Capture the cell that displays the provided text and extract its (X, Y) central coordinate. 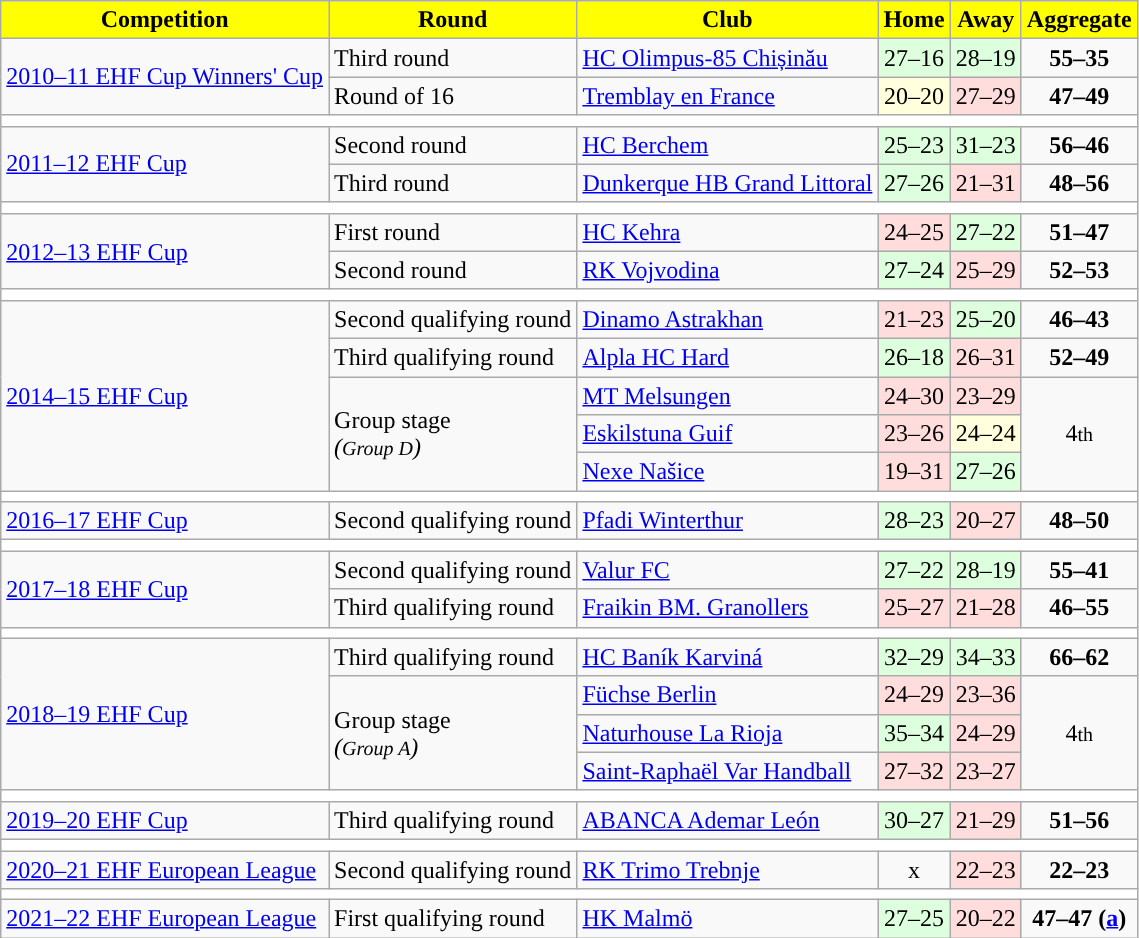
20–22 (986, 919)
23–36 (986, 695)
55–35 (1079, 58)
Dunkerque HB Grand Littoral (728, 183)
HC Olimpus-85 Chișinău (728, 58)
48–50 (1079, 521)
Saint-Raphaël Var Handball (728, 771)
27–29 (986, 96)
First qualifying round (453, 919)
20–20 (914, 96)
HK Malmö (728, 919)
Aggregate (1079, 20)
27–24 (914, 270)
2016–17 EHF Cup (165, 521)
Tremblay en France (728, 96)
Fraikin BM. Granollers (728, 608)
26–18 (914, 357)
52–53 (1079, 270)
Home (914, 20)
20–27 (986, 521)
RK Vojvodina (728, 270)
RK Trimo Trebnje (728, 869)
Group stage(Group A) (453, 733)
2014–15 EHF Cup (165, 395)
2011–12 EHF Cup (165, 164)
Valur FC (728, 570)
HC Berchem (728, 145)
2018–19 EHF Cup (165, 714)
51–56 (1079, 820)
Competition (165, 20)
Naturhouse La Rioja (728, 733)
Club (728, 20)
Eskilstuna Guif (728, 434)
First round (453, 232)
2019–20 EHF Cup (165, 820)
26–31 (986, 357)
24–24 (986, 434)
46–43 (1079, 319)
25–29 (986, 270)
21–28 (986, 608)
47–49 (1079, 96)
27–25 (914, 919)
HC Baník Karviná (728, 657)
35–34 (914, 733)
27–32 (914, 771)
23–27 (986, 771)
55–41 (1079, 570)
32–29 (914, 657)
Round (453, 20)
Alpla HC Hard (728, 357)
21–29 (986, 820)
27–16 (914, 58)
Away (986, 20)
31–23 (986, 145)
2010–11 EHF Cup Winners' Cup (165, 77)
2012–13 EHF Cup (165, 251)
24–25 (914, 232)
34–33 (986, 657)
2020–21 EHF European League (165, 869)
66–62 (1079, 657)
47–47 (a) (1079, 919)
2017–18 EHF Cup (165, 589)
Dinamo Astrakhan (728, 319)
Round of 16 (453, 96)
Pfadi Winterthur (728, 521)
56–46 (1079, 145)
25–23 (914, 145)
46–55 (1079, 608)
ABANCA Ademar León (728, 820)
Nexe Našice (728, 472)
x (914, 869)
Füchse Berlin (728, 695)
21–31 (986, 183)
28–23 (914, 521)
48–56 (1079, 183)
23–29 (986, 395)
25–20 (986, 319)
MT Melsungen (728, 395)
30–27 (914, 820)
23–26 (914, 434)
52–49 (1079, 357)
51–47 (1079, 232)
Group stage(Group D) (453, 433)
21–23 (914, 319)
24–30 (914, 395)
19–31 (914, 472)
HC Kehra (728, 232)
2021–22 EHF European League (165, 919)
25–27 (914, 608)
